Search for the cell housing the specified text and yield its (X, Y) center coordinate. 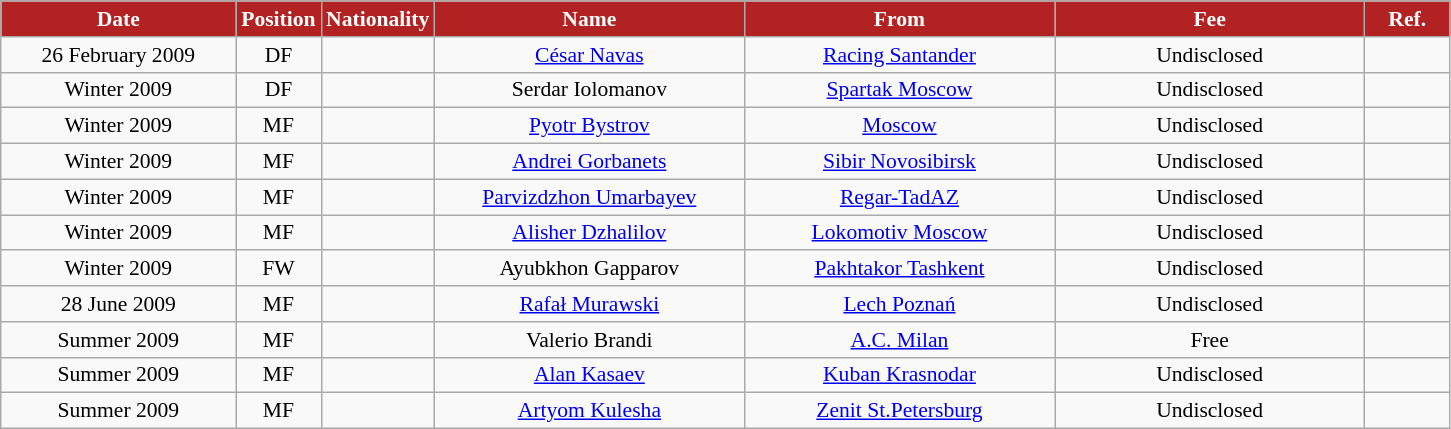
César Navas (589, 55)
A.C. Milan (899, 340)
Pakhtakor Tashkent (899, 269)
Andrei Gorbanets (589, 162)
FW (278, 269)
Lokomotiv Moscow (899, 233)
Alan Kasaev (589, 375)
Free (1210, 340)
Zenit St.Petersburg (899, 411)
Kuban Krasnodar (899, 375)
Parvizdzhon Umarbayev (589, 197)
Moscow (899, 126)
Racing Santander (899, 55)
Sibir Novosibirsk (899, 162)
Ref. (1408, 19)
Regar-TadAZ (899, 197)
Serdar Iolomanov (589, 90)
Artyom Kulesha (589, 411)
28 June 2009 (118, 304)
Date (118, 19)
Ayubkhon Gapparov (589, 269)
Fee (1210, 19)
Spartak Moscow (899, 90)
Valerio Brandi (589, 340)
Rafał Murawski (589, 304)
Name (589, 19)
26 February 2009 (118, 55)
Alisher Dzhalilov (589, 233)
Lech Poznań (899, 304)
Position (278, 19)
Pyotr Bystrov (589, 126)
Nationality (378, 19)
From (899, 19)
